Detect which cell encompasses the target text, then output its (x, y) center coordinate. 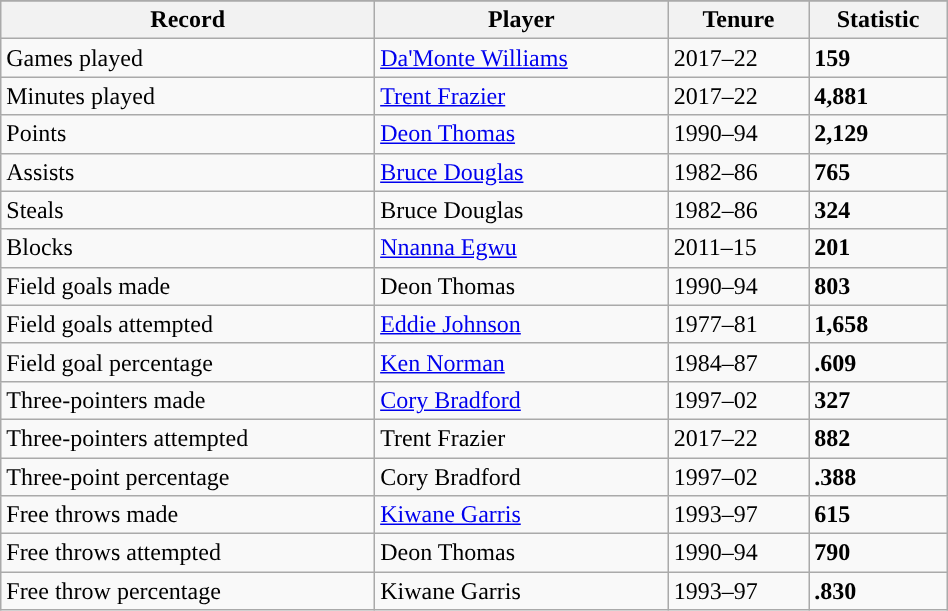
Blocks (188, 248)
2,129 (878, 134)
Three-point percentage (188, 477)
324 (878, 210)
Statistic (878, 20)
Three-pointers made (188, 400)
.609 (878, 362)
201 (878, 248)
Field goals attempted (188, 324)
790 (878, 553)
Steals (188, 210)
1977–81 (738, 324)
Free throws attempted (188, 553)
4,881 (878, 96)
Field goal percentage (188, 362)
Field goals made (188, 286)
327 (878, 400)
615 (878, 515)
1,658 (878, 324)
803 (878, 286)
Tenure (738, 20)
Record (188, 20)
.388 (878, 477)
Player (522, 20)
Free throw percentage (188, 591)
Games played (188, 58)
Free throws made (188, 515)
765 (878, 172)
Three-pointers attempted (188, 438)
.830 (878, 591)
Nnanna Egwu (522, 248)
Eddie Johnson (522, 324)
Da'Monte Williams (522, 58)
Assists (188, 172)
882 (878, 438)
Ken Norman (522, 362)
2011–15 (738, 248)
Points (188, 134)
Minutes played (188, 96)
1984–87 (738, 362)
159 (878, 58)
